From the cell containing the given text, extract its center point as [x, y] coordinate. 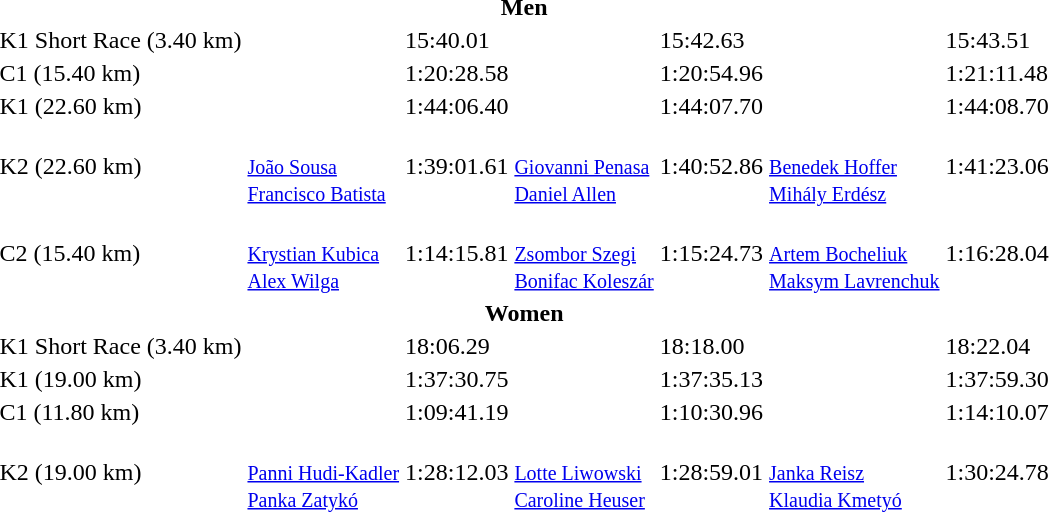
15:42.63 [711, 40]
1:15:24.73 [711, 253]
Artem BocheliukMaksym Lavrenchuk [854, 253]
1:44:06.40 [457, 106]
1:20:28.58 [457, 73]
1:39:01.61 [457, 166]
1:37:30.75 [457, 379]
Krystian KubicaAlex Wilga [324, 253]
Zsombor SzegiBonifac Koleszár [584, 253]
1:20:54.96 [711, 73]
1:10:30.96 [711, 412]
1:09:41.19 [457, 412]
18:18.00 [711, 346]
1:14:15.81 [457, 253]
1:40:52.86 [711, 166]
1:44:07.70 [711, 106]
15:40.01 [457, 40]
18:06.29 [457, 346]
Benedek HofferMihály Erdész [854, 166]
João SousaFrancisco Batista [324, 166]
1:37:35.13 [711, 379]
Giovanni PenasaDaniel Allen [584, 166]
